Return the [X, Y] coordinate for the center point of the cell that contains the specified text.  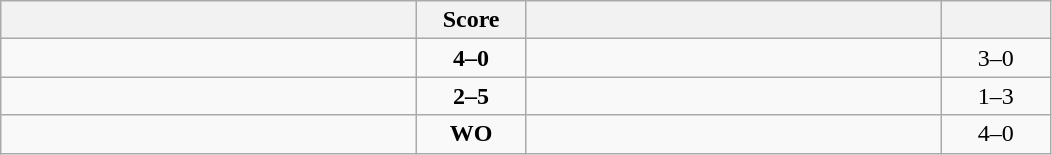
1–3 [996, 96]
WO [472, 134]
2–5 [472, 96]
3–0 [996, 58]
Score [472, 20]
